Scan for the cell matching the given text and deliver its [x, y] coordinate at center. 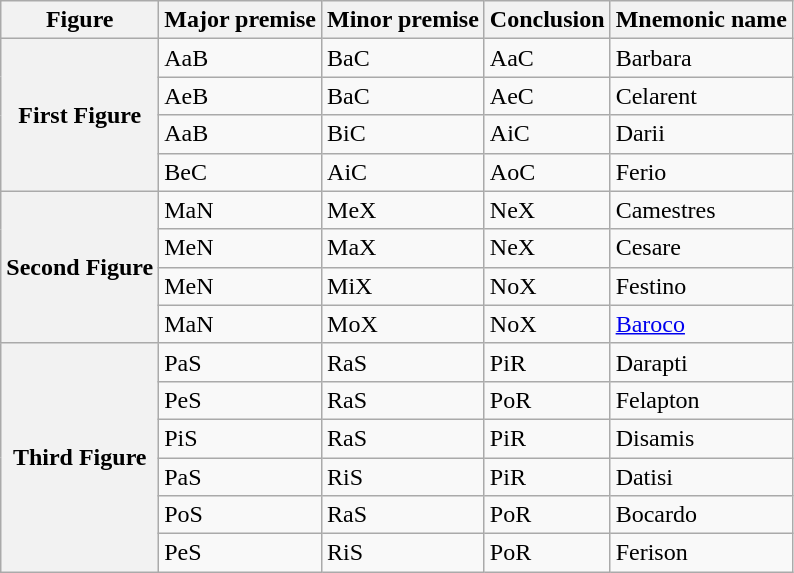
MaX [404, 248]
Major premise [240, 20]
PoS [240, 515]
AeC [547, 96]
Baroco [701, 324]
Second Figure [80, 267]
BeC [240, 172]
Barbara [701, 58]
Bocardo [701, 515]
MoX [404, 324]
Ferison [701, 553]
Darii [701, 134]
Third Figure [80, 457]
First Figure [80, 115]
AaC [547, 58]
MiX [404, 286]
MeX [404, 210]
Ferio [701, 172]
Celarent [701, 96]
Darapti [701, 362]
Disamis [701, 438]
Datisi [701, 477]
Figure [80, 20]
Camestres [701, 210]
Conclusion [547, 20]
AeB [240, 96]
PiS [240, 438]
Felapton [701, 400]
BiC [404, 134]
Mnemonic name [701, 20]
AoC [547, 172]
Festino [701, 286]
Cesare [701, 248]
Minor premise [404, 20]
